Locate the cell with the specified text and output its [X, Y] center coordinate. 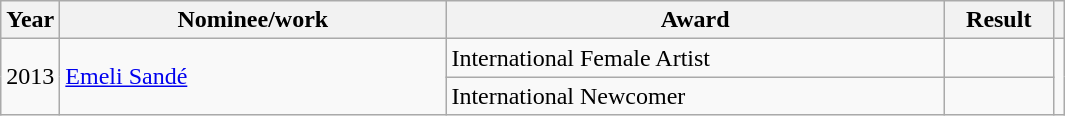
Nominee/work [253, 20]
International Newcomer [696, 96]
Result [998, 20]
Emeli Sandé [253, 77]
International Female Artist [696, 58]
Award [696, 20]
Year [30, 20]
2013 [30, 77]
